From the cell containing the given text, extract its center point as (X, Y) coordinate. 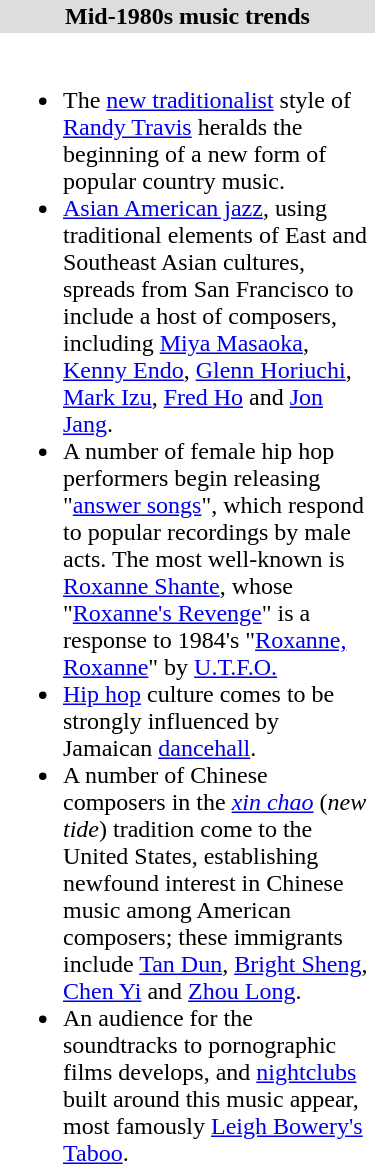
Mid-1980s music trends (188, 16)
